Pinpoint the cell where the given text exists, returning its (X, Y) midpoint coordinate. 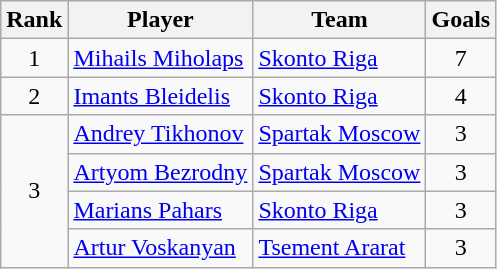
Player (160, 20)
Imants Bleidelis (160, 96)
Goals (461, 20)
Tsement Ararat (340, 248)
Rank (34, 20)
2 (34, 96)
1 (34, 58)
Artur Voskanyan (160, 248)
7 (461, 58)
Andrey Tikhonov (160, 134)
Mihails Miholaps (160, 58)
Team (340, 20)
4 (461, 96)
Artyom Bezrodny (160, 172)
Marians Pahars (160, 210)
